Return [x, y] of the center of cell containing provided text 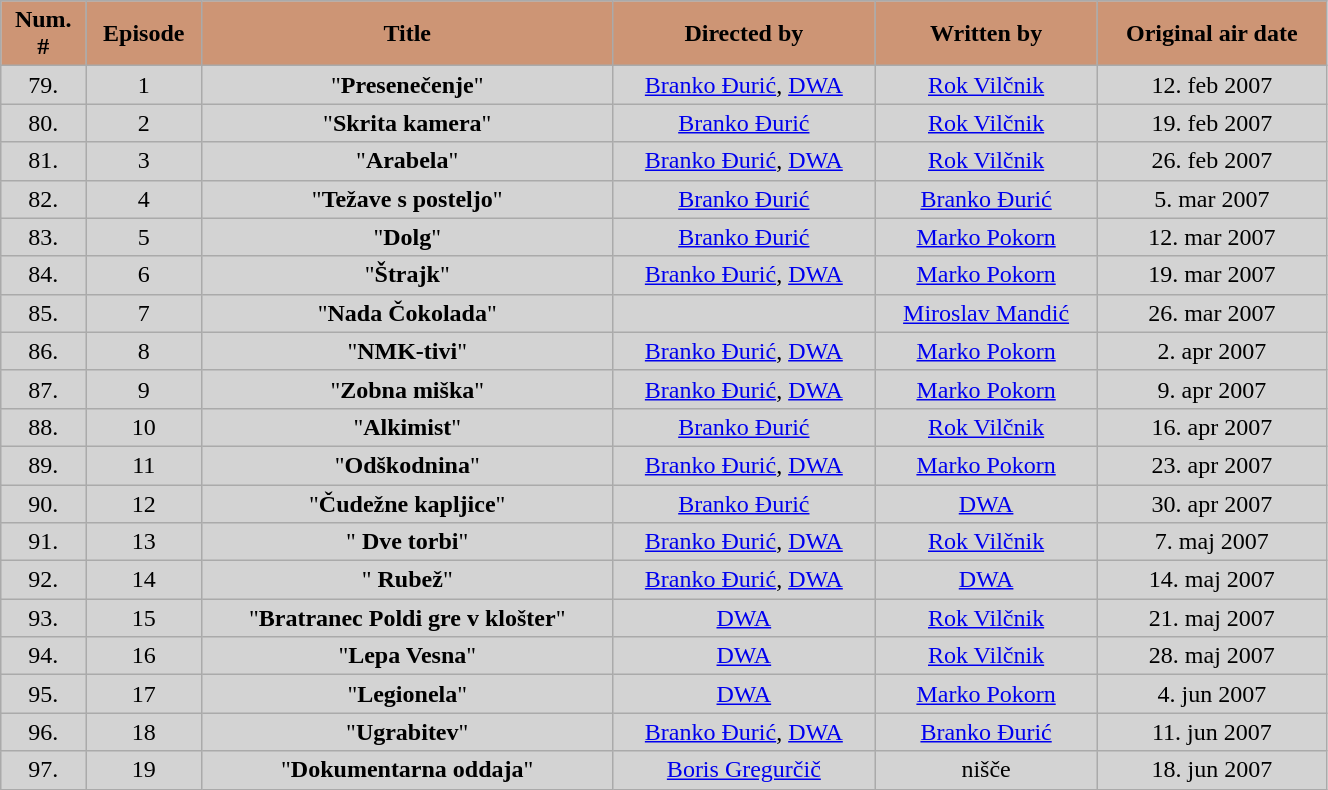
26. feb 2007 [1212, 161]
15 [144, 618]
Miroslav Mandić [986, 313]
"Ugrabitev" [408, 732]
"Skrita kamera" [408, 123]
89. [44, 465]
"NMK-tivi" [408, 351]
"Zobna miška" [408, 389]
28. maj 2007 [1212, 656]
88. [44, 427]
"Lepa Vesna" [408, 656]
5. mar 2007 [1212, 199]
18 [144, 732]
26. mar 2007 [1212, 313]
93. [44, 618]
21. maj 2007 [1212, 618]
94. [44, 656]
4 [144, 199]
" Dve torbi" [408, 542]
96. [44, 732]
14 [144, 580]
92. [44, 580]
"Odškodnina" [408, 465]
"Dolg" [408, 237]
9 [144, 389]
19. mar 2007 [1212, 275]
16. apr 2007 [1212, 427]
12. mar 2007 [1212, 237]
10 [144, 427]
Directed by [744, 34]
13 [144, 542]
Boris Gregurčič [744, 770]
" Rubež" [408, 580]
19 [144, 770]
30. apr 2007 [1212, 503]
85. [44, 313]
"Dokumentarna oddaja" [408, 770]
Episode [144, 34]
11 [144, 465]
84. [44, 275]
12. feb 2007 [1212, 85]
Written by [986, 34]
2. apr 2007 [1212, 351]
2 [144, 123]
12 [144, 503]
"Legionela" [408, 694]
80. [44, 123]
"Čudežne kapljice" [408, 503]
"Arabela" [408, 161]
17 [144, 694]
97. [44, 770]
Original air date [1212, 34]
16 [144, 656]
Num.# [44, 34]
19. feb 2007 [1212, 123]
3 [144, 161]
14. maj 2007 [1212, 580]
7. maj 2007 [1212, 542]
6 [144, 275]
8 [144, 351]
79. [44, 85]
82. [44, 199]
9. apr 2007 [1212, 389]
"Alkimist" [408, 427]
18. jun 2007 [1212, 770]
"Težave s posteljo" [408, 199]
87. [44, 389]
81. [44, 161]
7 [144, 313]
1 [144, 85]
"Bratranec Poldi gre v klošter" [408, 618]
"Presenečenje" [408, 85]
4. jun 2007 [1212, 694]
nišče [986, 770]
83. [44, 237]
86. [44, 351]
95. [44, 694]
"Nada Čokolada" [408, 313]
11. jun 2007 [1212, 732]
"Štrajk" [408, 275]
90. [44, 503]
91. [44, 542]
23. apr 2007 [1212, 465]
5 [144, 237]
Title [408, 34]
